Return (X, Y) of the center of cell containing provided text 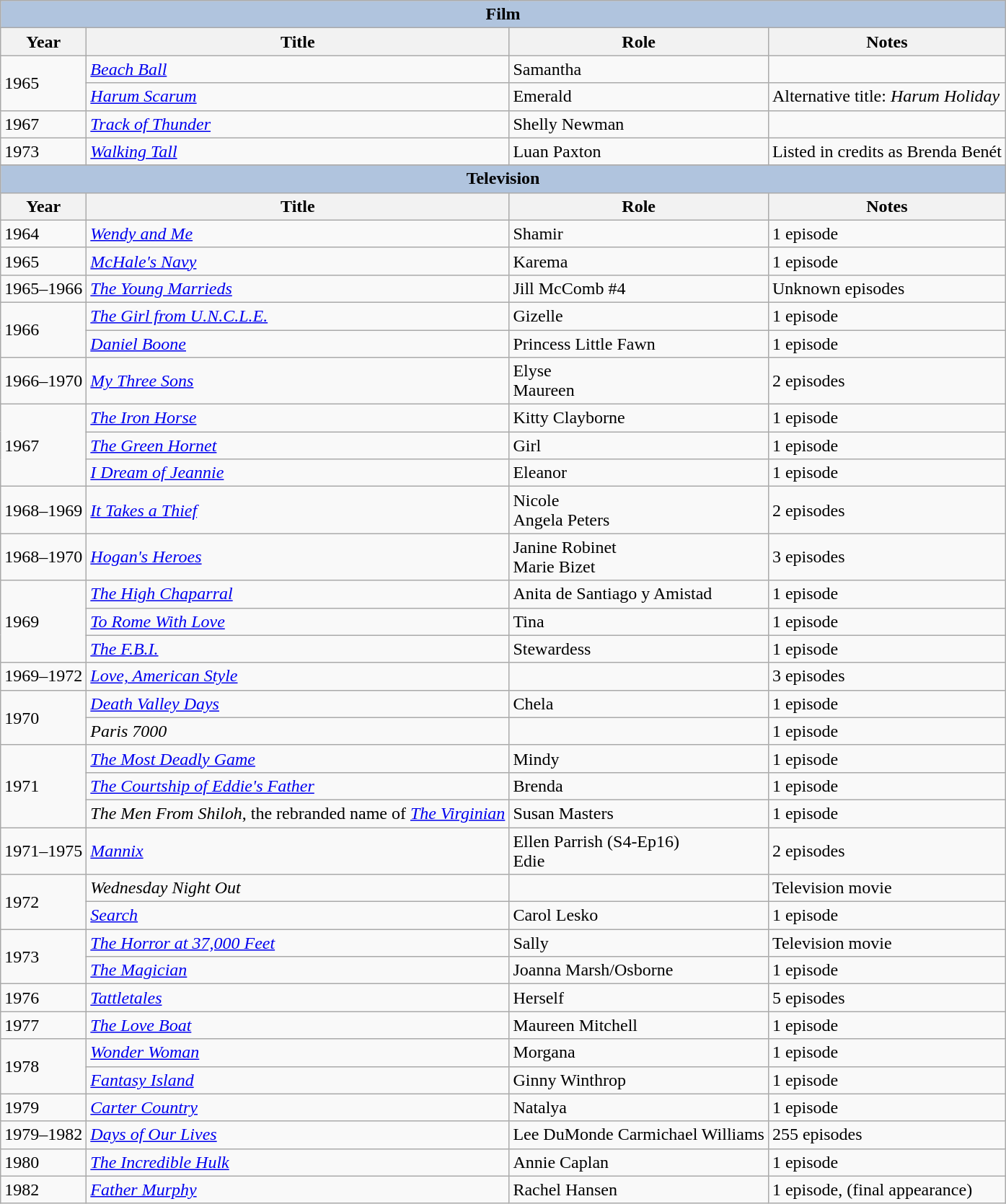
Brenda (639, 786)
The Men From Shiloh, the rebranded name of The Virginian (298, 813)
Fantasy Island (298, 1080)
Carter Country (298, 1107)
1969–1972 (43, 676)
Paris 7000 (298, 731)
Annie Caplan (639, 1162)
255 episodes (887, 1135)
Mindy (639, 758)
Days of Our Lives (298, 1135)
Morgana (639, 1053)
Shamir (639, 234)
Film (503, 14)
Samantha (639, 69)
Natalya (639, 1107)
Tina (639, 621)
The Horror at 37,000 Feet (298, 943)
Hogan's Heroes (298, 557)
Lee DuMonde Carmichael Williams (639, 1135)
1976 (43, 998)
Rachel Hansen (639, 1190)
I Dream of Jeannie (298, 473)
Walking Tall (298, 151)
Stewardess (639, 649)
The Courtship of Eddie's Father (298, 786)
Shelly Newman (639, 124)
Janine RobinetMarie Bizet (639, 557)
Karema (639, 261)
1970 (43, 717)
Wonder Woman (298, 1053)
Daniel Boone (298, 344)
My Three Sons (298, 381)
Anita de Santiago y Amistad (639, 594)
Unknown episodes (887, 288)
Jill McComb #4 (639, 288)
1968–1970 (43, 557)
Girl (639, 446)
1964 (43, 234)
1971 (43, 786)
Mannix (298, 851)
Gizelle (639, 316)
Ellen Parrish (S4-Ep16)Edie (639, 851)
5 episodes (887, 998)
Alternative title: Harum Holiday (887, 97)
1965–1966 (43, 288)
1971–1975 (43, 851)
Search (298, 916)
Carol Lesko (639, 916)
Television (503, 179)
NicoleAngela Peters (639, 510)
1977 (43, 1025)
Love, American Style (298, 676)
Kitty Clayborne (639, 418)
1979–1982 (43, 1135)
1982 (43, 1190)
The Green Hornet (298, 446)
Princess Little Fawn (639, 344)
1966 (43, 329)
The Iron Horse (298, 418)
1978 (43, 1066)
Death Valley Days (298, 704)
Beach Ball (298, 69)
1980 (43, 1162)
The Most Deadly Game (298, 758)
The F.B.I. (298, 649)
It Takes a Thief (298, 510)
The Incredible Hulk (298, 1162)
1966–1970 (43, 381)
Susan Masters (639, 813)
The Magician (298, 970)
Listed in credits as Brenda Benét (887, 151)
The Girl from U.N.C.L.E. (298, 316)
1968–1969 (43, 510)
The Love Boat (298, 1025)
Maureen Mitchell (639, 1025)
The High Chaparral (298, 594)
ElyseMaureen (639, 381)
Luan Paxton (639, 151)
The Young Marrieds (298, 288)
1 episode, (final appearance) (887, 1190)
Chela (639, 704)
Herself (639, 998)
Emerald (639, 97)
1972 (43, 902)
Harum Scarum (298, 97)
1979 (43, 1107)
To Rome With Love (298, 621)
Wednesday Night Out (298, 888)
Track of Thunder (298, 124)
Sally (639, 943)
Wendy and Me (298, 234)
McHale's Navy (298, 261)
Ginny Winthrop (639, 1080)
Father Murphy (298, 1190)
Eleanor (639, 473)
Joanna Marsh/Osborne (639, 970)
1969 (43, 621)
Tattletales (298, 998)
